Locate the cell with the specified text and output its [X, Y] center coordinate. 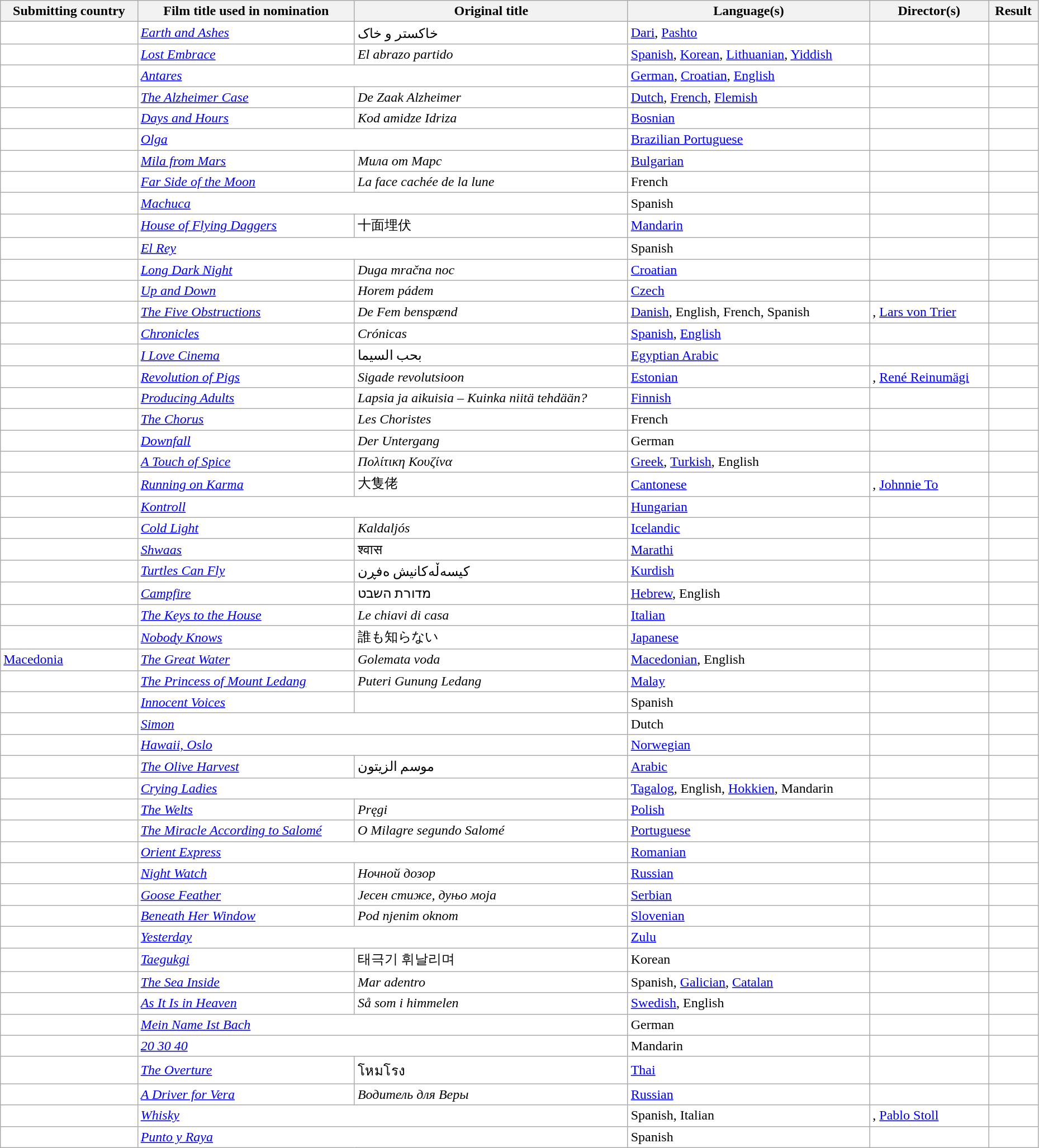
Водитель для Веры [491, 1094]
Nobody Knows [246, 638]
Downfall [246, 441]
The Miracle According to Salomé [246, 831]
Dari, Pashto [749, 33]
I Love Cinema [246, 355]
Lapsia ja aikuisia – Kuinka niitä tehdään? [491, 398]
Producing Adults [246, 398]
Marathi [749, 549]
Hawaii, Oslo [382, 745]
Earth and Ashes [246, 33]
Thai [749, 1070]
Kurdish [749, 571]
Sigade revolutsioon [491, 377]
Yesterday [382, 937]
Czech [749, 291]
El abrazo partido [491, 54]
Romanian [749, 852]
Puteri Gunung Ledang [491, 681]
خاکستر و خاک [491, 33]
Der Untergang [491, 441]
Serbian [749, 894]
Јесен стиже, дуњо моја [491, 894]
Kod amidze Idriza [491, 118]
Finnish [749, 398]
Dutch [749, 723]
The Keys to the House [246, 615]
Le chiavi di casa [491, 615]
Shwaas [246, 549]
The Five Obstructions [246, 312]
Spanish, Italian [749, 1116]
Chronicles [246, 334]
Icelandic [749, 528]
The Welts [246, 809]
, Johnnie To [929, 485]
Result [1014, 11]
Tagalog, English, Hokkien, Mandarin [749, 788]
Innocent Voices [246, 702]
House of Flying Daggers [246, 226]
The Overture [246, 1070]
De Fem benspænd [491, 312]
Italian [749, 615]
Olga [382, 140]
Pod njenim oknom [491, 916]
โหมโรง [491, 1070]
Så som i himmelen [491, 1003]
Spanish, Korean, Lithuanian, Yiddish [749, 54]
Golemata voda [491, 660]
Running on Karma [246, 485]
Whisky [382, 1116]
Croatian [749, 270]
Slovenian [749, 916]
Lost Embrace [246, 54]
Macedonia [69, 660]
Mein Name Ist Bach [382, 1025]
Submitting country [69, 11]
Мила от Марс [491, 161]
Norwegian [749, 745]
Greek, Turkish, English [749, 462]
German, Croatian, English [749, 75]
Campfire [246, 593]
Beneath Her Window [246, 916]
Les Choristes [491, 419]
Brazilian Portuguese [749, 140]
موسم الزيتون [491, 766]
Days and Hours [246, 118]
Kontroll [382, 507]
Revolution of Pigs [246, 377]
Egyptian Arabic [749, 355]
Ночной дозор [491, 873]
The Great Water [246, 660]
The Princess of Mount Ledang [246, 681]
کیسەڵەکانیش ەفڕن [491, 571]
Punto y Raya [382, 1137]
Long Dark Night [246, 270]
De Zaak Alzheimer [491, 97]
Turtles Can Fly [246, 571]
Far Side of the Moon [246, 182]
Zulu [749, 937]
Mila from Mars [246, 161]
Kaldaljós [491, 528]
La face cachée de la lune [491, 182]
Mar adentro [491, 982]
Machuca [382, 203]
20 30 40 [382, 1046]
The Sea Inside [246, 982]
大隻佬 [491, 485]
Horem pádem [491, 291]
Orient Express [382, 852]
Portuguese [749, 831]
El Rey [382, 248]
Hebrew, English [749, 593]
Simon [382, 723]
Antares [382, 75]
Up and Down [246, 291]
Taegukgi [246, 960]
Bosnian [749, 118]
بحب السيما [491, 355]
, Lars von Trier [929, 312]
श्वास [491, 549]
誰も知らない [491, 638]
Bulgarian [749, 161]
Malay [749, 681]
Language(s) [749, 11]
Polish [749, 809]
Swedish, English [749, 1003]
Duga mračna noc [491, 270]
Korean [749, 960]
, René Reinumägi [929, 377]
Goose Feather [246, 894]
Arabic [749, 766]
Night Watch [246, 873]
As It Is in Heaven [246, 1003]
Original title [491, 11]
Spanish, Galician, Catalan [749, 982]
A Driver for Vera [246, 1094]
O Milagre segundo Salomé [491, 831]
Cantonese [749, 485]
, Pablo Stoll [929, 1116]
Dutch, French, Flemish [749, 97]
Pręgi [491, 809]
מדורת השבט [491, 593]
Estonian [749, 377]
Director(s) [929, 11]
Πολίτικη Κουζίνα [491, 462]
Film title used in nomination [246, 11]
Macedonian, English [749, 660]
The Alzheimer Case [246, 97]
十面埋伏 [491, 226]
Danish, English, French, Spanish [749, 312]
Spanish, English [749, 334]
Hungarian [749, 507]
Crónicas [491, 334]
태극기 휘날리며 [491, 960]
The Olive Harvest [246, 766]
Cold Light [246, 528]
Japanese [749, 638]
The Chorus [246, 419]
A Touch of Spice [246, 462]
Crying Ladies [382, 788]
